Return (X, Y) of the center of cell containing provided text 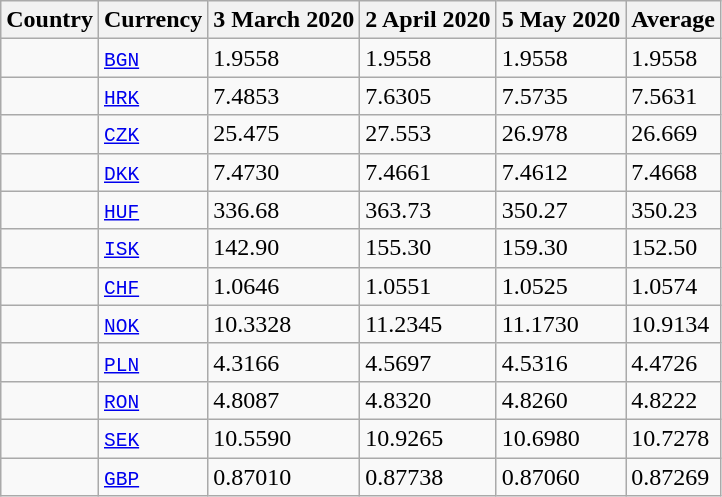
DKK (152, 172)
7.6305 (428, 96)
10.9265 (428, 438)
4.8260 (561, 400)
1.0551 (428, 286)
PLN (152, 362)
350.27 (561, 210)
NOK (152, 324)
0.87269 (674, 477)
27.553 (428, 134)
10.3328 (284, 324)
0.87738 (428, 477)
1.0646 (284, 286)
ISK (152, 248)
4.8320 (428, 400)
4.5697 (428, 362)
0.87010 (284, 477)
152.50 (674, 248)
10.7278 (674, 438)
363.73 (428, 210)
RON (152, 400)
155.30 (428, 248)
Average (674, 20)
10.6980 (561, 438)
7.4612 (561, 172)
25.475 (284, 134)
7.4730 (284, 172)
BGN (152, 58)
7.4668 (674, 172)
1.0574 (674, 286)
0.87060 (561, 477)
11.2345 (428, 324)
1.0525 (561, 286)
CZK (152, 134)
4.8087 (284, 400)
4.3166 (284, 362)
CHF (152, 286)
HRK (152, 96)
4.4726 (674, 362)
7.5735 (561, 96)
26.669 (674, 134)
7.4853 (284, 96)
5 May 2020 (561, 20)
7.5631 (674, 96)
7.4661 (428, 172)
GBP (152, 477)
350.23 (674, 210)
142.90 (284, 248)
11.1730 (561, 324)
2 April 2020 (428, 20)
4.8222 (674, 400)
4.5316 (561, 362)
26.978 (561, 134)
3 March 2020 (284, 20)
10.5590 (284, 438)
159.30 (561, 248)
10.9134 (674, 324)
336.68 (284, 210)
Country (50, 20)
SEK (152, 438)
HUF (152, 210)
Currency (152, 20)
